Return [x, y] of the center of cell containing provided text 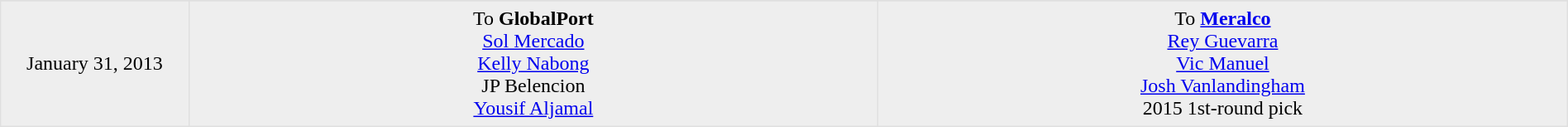
January 31, 2013 [94, 64]
To GlobalPortSol MercadoKelly NabongJP BelencionYousif Aljamal [533, 64]
To MeralcoRey GuevarraVic ManuelJosh Vanlandingham2015 1st-round pick [1223, 64]
